Find where the given text appears and provide that cell's center as [X, Y] coordinate. 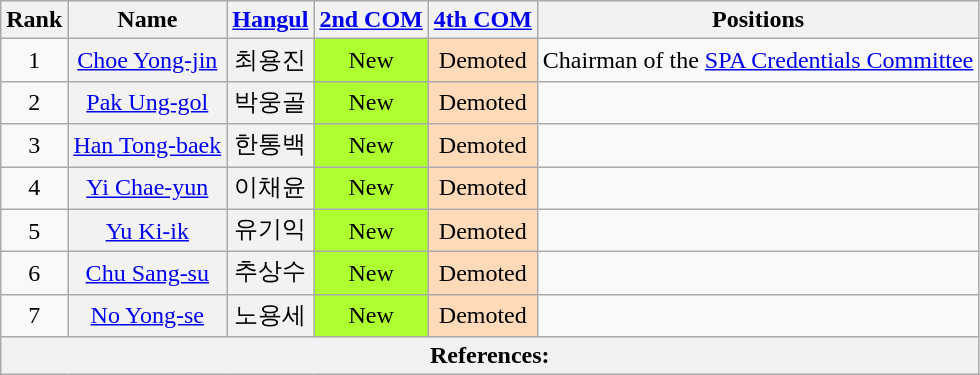
No Yong-se [148, 316]
References: [490, 356]
5 [34, 230]
한통백 [270, 146]
4 [34, 188]
박웅골 [270, 102]
Yu Ki-ik [148, 230]
Hangul [270, 20]
2nd COM [371, 20]
2 [34, 102]
Han Tong-baek [148, 146]
Positions [758, 20]
추상수 [270, 274]
1 [34, 60]
Chairman of the SPA Credentials Committee [758, 60]
Name [148, 20]
7 [34, 316]
Rank [34, 20]
Chu Sang-su [148, 274]
이채윤 [270, 188]
Choe Yong-jin [148, 60]
노용세 [270, 316]
3 [34, 146]
Pak Ung-gol [148, 102]
최용진 [270, 60]
Yi Chae-yun [148, 188]
유기익 [270, 230]
4th COM [482, 20]
6 [34, 274]
